Provide the (x, y) coordinate of the cell's center where the given text is located.  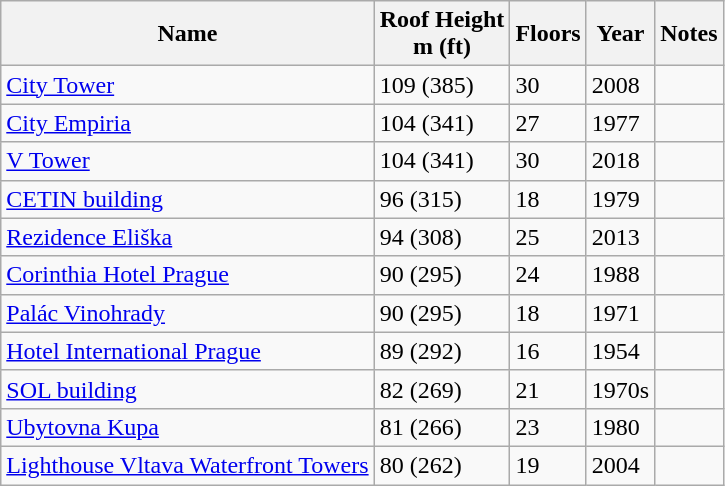
City Empiria (188, 123)
V Tower (188, 161)
Lighthouse Vltava Waterfront Towers (188, 465)
1979 (620, 199)
23 (548, 427)
1980 (620, 427)
Notes (689, 34)
Corinthia Hotel Prague (188, 275)
City Tower (188, 85)
Roof Heightm (ft) (442, 34)
1971 (620, 313)
2013 (620, 237)
2004 (620, 465)
Floors (548, 34)
2018 (620, 161)
SOL building (188, 389)
1977 (620, 123)
Name (188, 34)
19 (548, 465)
89 (292) (442, 351)
82 (269) (442, 389)
1970s (620, 389)
1954 (620, 351)
21 (548, 389)
94 (308) (442, 237)
Hotel International Prague (188, 351)
80 (262) (442, 465)
CETIN building (188, 199)
16 (548, 351)
81 (266) (442, 427)
24 (548, 275)
27 (548, 123)
Ubytovna Kupa (188, 427)
Palác Vinohrady (188, 313)
25 (548, 237)
1988 (620, 275)
109 (385) (442, 85)
Rezidence Eliška (188, 237)
96 (315) (442, 199)
2008 (620, 85)
Year (620, 34)
